From the cell containing the given text, extract its center point as [X, Y] coordinate. 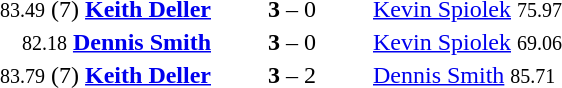
3 – 0 [292, 42]
